Locate the cell with the specified text and output its (x, y) center coordinate. 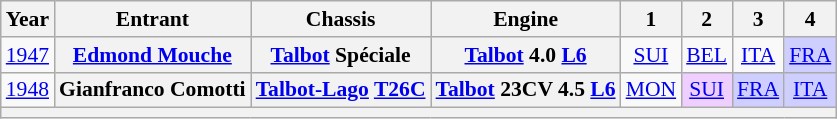
4 (810, 19)
Edmond Mouche (152, 55)
2 (706, 19)
Chassis (341, 19)
Engine (526, 19)
Year (28, 19)
3 (758, 19)
Talbot-Lago T26C (341, 90)
BEL (706, 55)
Talbot Spéciale (341, 55)
Talbot 23CV 4.5 L6 (526, 90)
MON (652, 90)
Talbot 4.0 L6 (526, 55)
1947 (28, 55)
Gianfranco Comotti (152, 90)
1948 (28, 90)
1 (652, 19)
Entrant (152, 19)
